Scan for the cell matching the given text and deliver its (X, Y) coordinate at center. 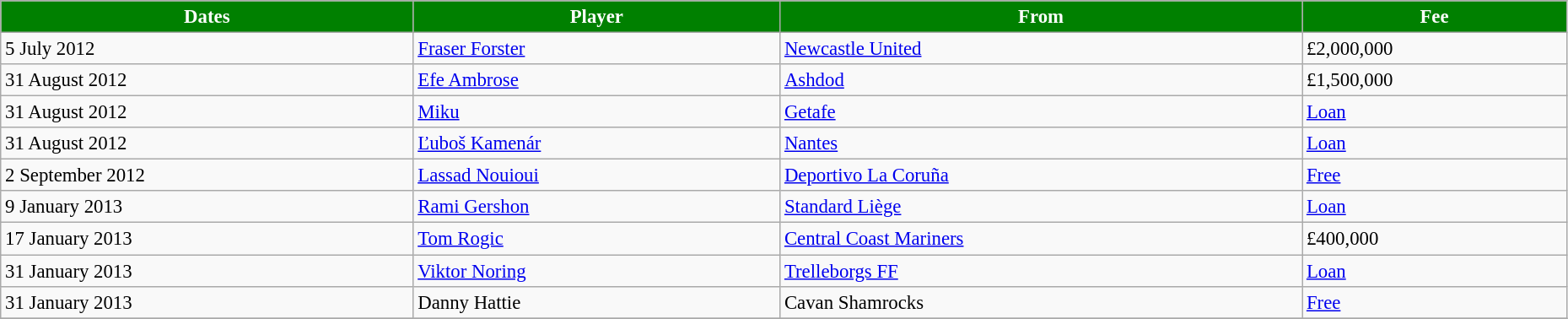
Standard Liège (1041, 207)
Danny Hattie (597, 302)
Cavan Shamrocks (1041, 302)
Nantes (1041, 143)
2 September 2012 (207, 176)
Newcastle United (1041, 49)
Trelleborgs FF (1041, 271)
Lassad Nouioui (597, 176)
£1,500,000 (1435, 80)
Rami Gershon (597, 207)
Central Coast Mariners (1041, 239)
Efe Ambrose (597, 80)
From (1041, 17)
Fraser Forster (597, 49)
9 January 2013 (207, 207)
Deportivo La Coruña (1041, 176)
Miku (597, 112)
Player (597, 17)
£400,000 (1435, 239)
Ľuboš Kamenár (597, 143)
Viktor Noring (597, 271)
17 January 2013 (207, 239)
Dates (207, 17)
Fee (1435, 17)
Ashdod (1041, 80)
Getafe (1041, 112)
£2,000,000 (1435, 49)
5 July 2012 (207, 49)
Tom Rogic (597, 239)
